Return the [X, Y] coordinate for the center point of the cell that contains the specified text.  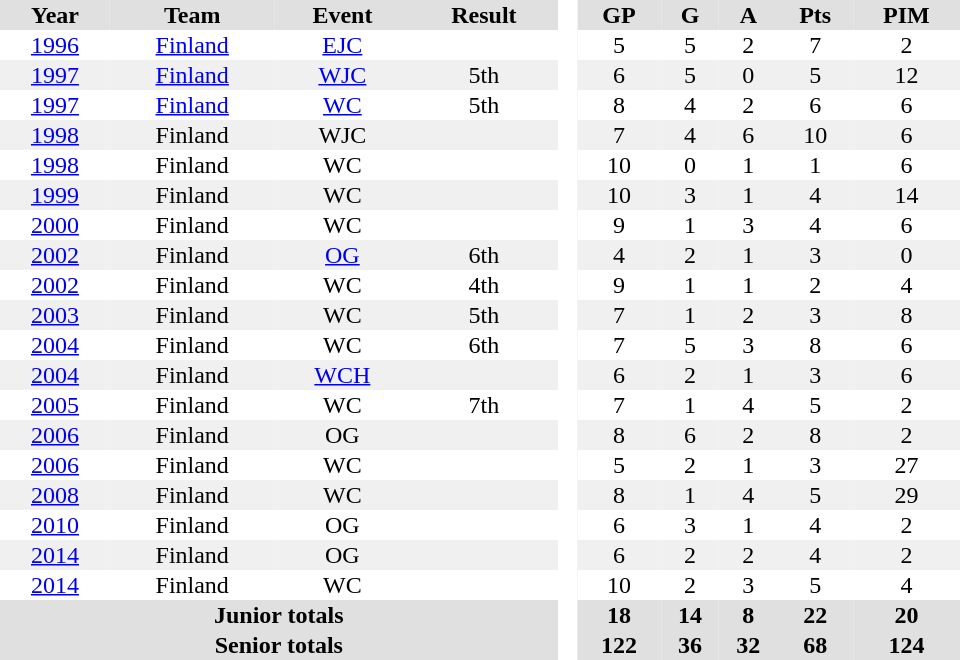
2000 [55, 225]
22 [814, 615]
PIM [906, 15]
EJC [342, 45]
Senior totals [279, 645]
GP [619, 15]
Year [55, 15]
20 [906, 615]
A [748, 15]
124 [906, 645]
68 [814, 645]
2010 [55, 525]
Result [484, 15]
Team [192, 15]
1999 [55, 195]
27 [906, 465]
2005 [55, 405]
Event [342, 15]
12 [906, 75]
29 [906, 495]
32 [748, 645]
122 [619, 645]
WCH [342, 375]
36 [690, 645]
G [690, 15]
2008 [55, 495]
Pts [814, 15]
1996 [55, 45]
Junior totals [279, 615]
7th [484, 405]
18 [619, 615]
2003 [55, 315]
4th [484, 285]
